For the text-containing cell, return its midpoint in (X, Y) coordinate format. 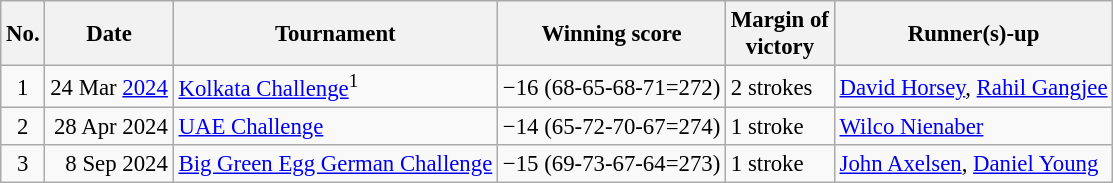
2 strokes (780, 87)
Tournament (335, 34)
−16 (68-65-68-71=272) (612, 87)
Margin ofvictory (780, 34)
28 Apr 2024 (109, 127)
Wilco Nienaber (974, 127)
UAE Challenge (335, 127)
8 Sep 2024 (109, 164)
24 Mar 2024 (109, 87)
2 (23, 127)
3 (23, 164)
1 (23, 87)
John Axelsen, Daniel Young (974, 164)
−15 (69-73-67-64=273) (612, 164)
Date (109, 34)
David Horsey, Rahil Gangjee (974, 87)
Kolkata Challenge1 (335, 87)
Winning score (612, 34)
Runner(s)-up (974, 34)
Big Green Egg German Challenge (335, 164)
No. (23, 34)
−14 (65-72-70-67=274) (612, 127)
